Search for the cell housing the specified text and yield its [X, Y] center coordinate. 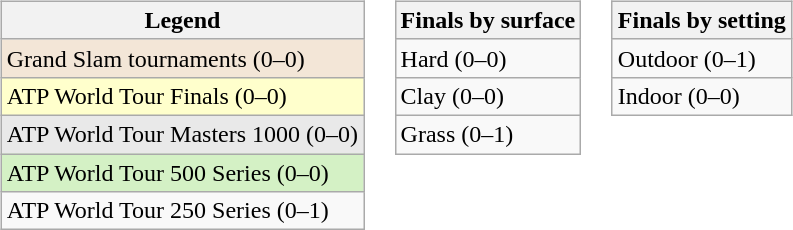
Hard (0–0) [488, 58]
Clay (0–0) [488, 96]
ATP World Tour Masters 1000 (0–0) [182, 134]
Finals by surface [488, 20]
Legend [182, 20]
ATP World Tour Finals (0–0) [182, 96]
Grass (0–1) [488, 134]
Finals by setting [702, 20]
ATP World Tour 500 Series (0–0) [182, 173]
Indoor (0–0) [702, 96]
Grand Slam tournaments (0–0) [182, 58]
ATP World Tour 250 Series (0–1) [182, 211]
Outdoor (0–1) [702, 58]
